Search for the cell housing the specified text and yield its [x, y] center coordinate. 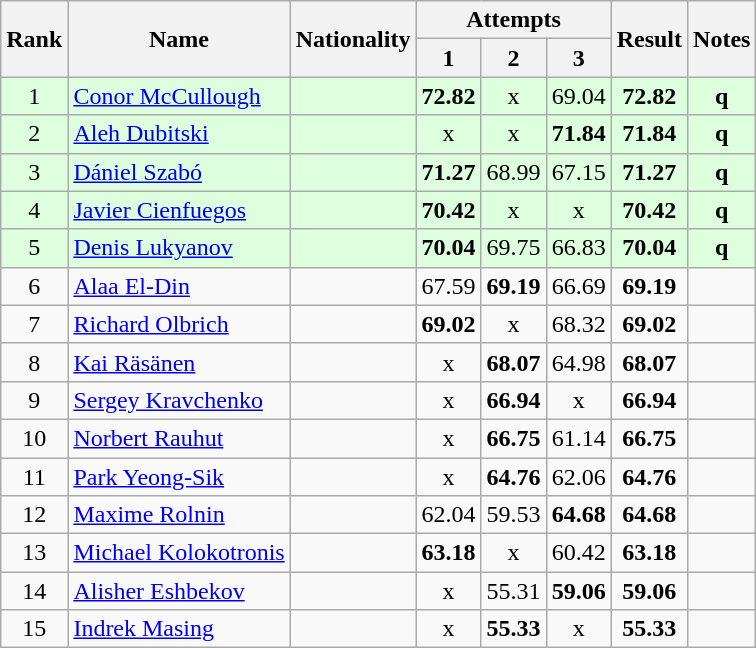
67.59 [448, 286]
15 [34, 629]
68.99 [514, 172]
67.15 [578, 172]
13 [34, 553]
Alisher Eshbekov [179, 591]
7 [34, 324]
5 [34, 248]
Conor McCullough [179, 96]
62.06 [578, 477]
Michael Kolokotronis [179, 553]
69.75 [514, 248]
12 [34, 515]
Indrek Masing [179, 629]
68.32 [578, 324]
Alaa El-Din [179, 286]
10 [34, 438]
4 [34, 210]
Name [179, 39]
Kai Räsänen [179, 362]
14 [34, 591]
66.83 [578, 248]
62.04 [448, 515]
59.53 [514, 515]
11 [34, 477]
66.69 [578, 286]
Attempts [514, 20]
Dániel Szabó [179, 172]
Aleh Dubitski [179, 134]
Nationality [353, 39]
Javier Cienfuegos [179, 210]
61.14 [578, 438]
9 [34, 400]
8 [34, 362]
60.42 [578, 553]
Sergey Kravchenko [179, 400]
69.04 [578, 96]
55.31 [514, 591]
6 [34, 286]
Result [649, 39]
Norbert Rauhut [179, 438]
Notes [722, 39]
Rank [34, 39]
Richard Olbrich [179, 324]
64.98 [578, 362]
Maxime Rolnin [179, 515]
Denis Lukyanov [179, 248]
Park Yeong-Sik [179, 477]
